Return the (x, y) coordinate for the center point of the cell that contains the specified text.  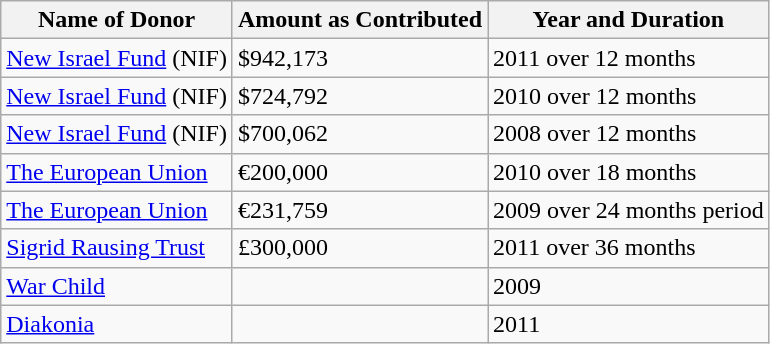
$942,173 (360, 58)
2011 over 36 months (629, 248)
2009 over 24 months period (629, 210)
2010 over 12 months (629, 96)
Diakonia (117, 324)
Year and Duration (629, 20)
2011 (629, 324)
Amount as Contributed (360, 20)
2008 over 12 months (629, 134)
Sigrid Rausing Trust (117, 248)
€231,759 (360, 210)
$724,792 (360, 96)
£300,000 (360, 248)
€200,000 (360, 172)
2010 over 18 months (629, 172)
Name of Donor (117, 20)
War Child (117, 286)
2009 (629, 286)
2011 over 12 months (629, 58)
$700,062 (360, 134)
